Locate the cell with the specified text and output its [X, Y] center coordinate. 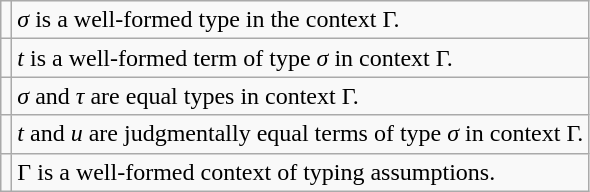
t is a well-formed term of type σ in context Γ. [300, 58]
σ and τ are equal types in context Γ. [300, 96]
t and u are judgmentally equal terms of type σ in context Γ. [300, 134]
Γ is a well-formed context of typing assumptions. [300, 172]
σ is a well-formed type in the context Γ. [300, 20]
